Scan for the cell matching the given text and deliver its [x, y] coordinate at center. 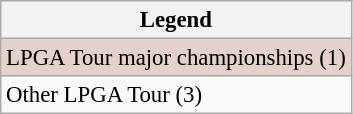
Legend [176, 20]
LPGA Tour major championships (1) [176, 58]
Other LPGA Tour (3) [176, 95]
